Provide the (X, Y) coordinate of the cell's center where the given text is located.  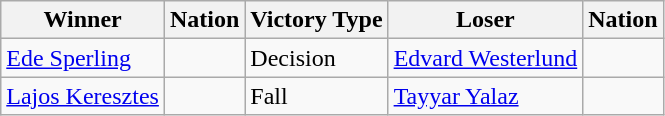
Loser (486, 20)
Decision (316, 58)
Edvard Westerlund (486, 58)
Tayyar Yalaz (486, 96)
Fall (316, 96)
Lajos Keresztes (83, 96)
Winner (83, 20)
Victory Type (316, 20)
Ede Sperling (83, 58)
